Pinpoint the cell where the given text exists, returning its [X, Y] midpoint coordinate. 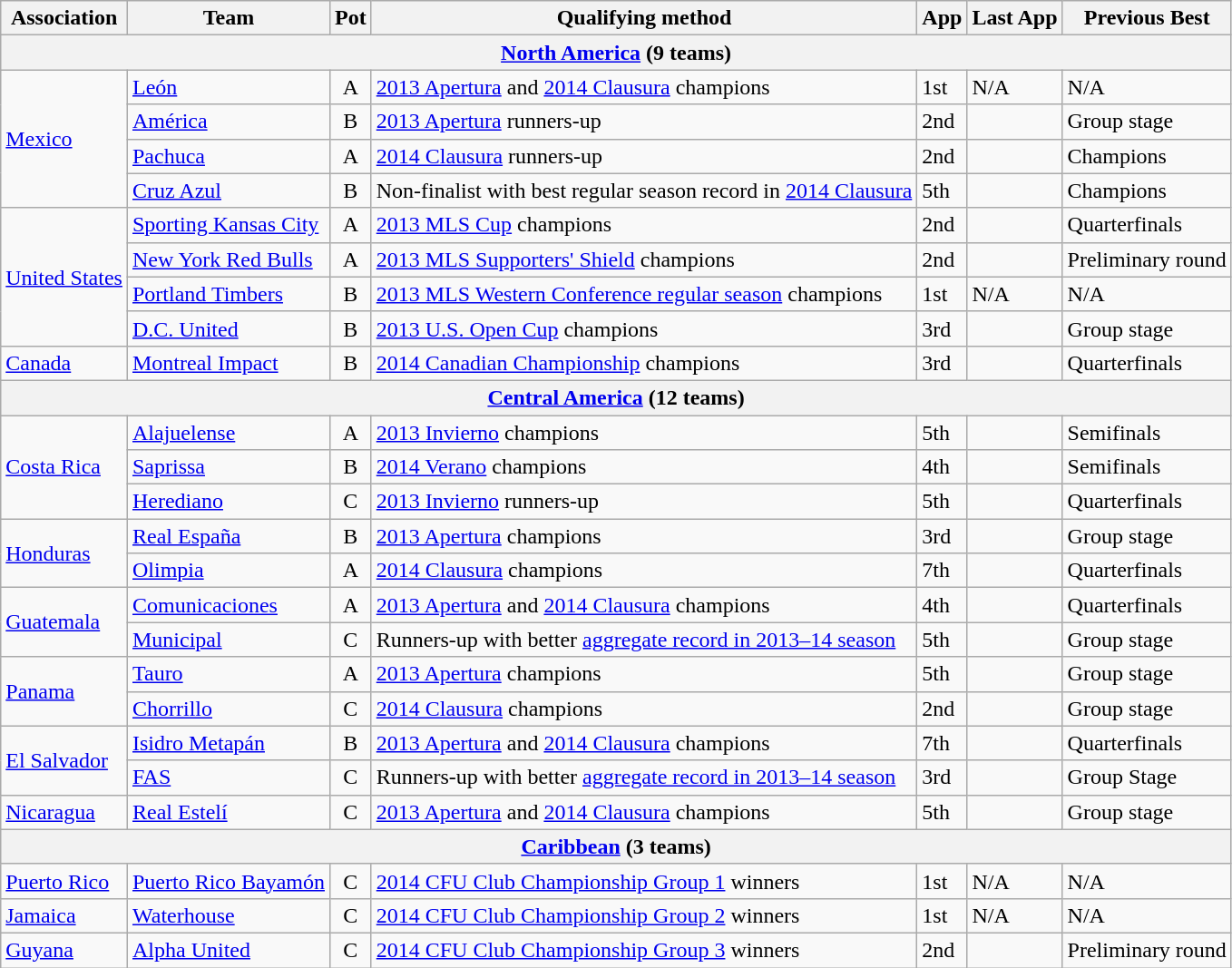
Guyana [64, 950]
2014 Canadian Championship champions [644, 363]
Alajuelense [229, 433]
Waterhouse [229, 915]
Honduras [64, 553]
Caribbean (3 teams) [617, 846]
Pachuca [229, 156]
Panama [64, 691]
2013 MLS Western Conference regular season champions [644, 294]
United States [64, 277]
Alpha United [229, 950]
Puerto Rico Bayamón [229, 881]
Puerto Rico [64, 881]
Team [229, 18]
Portland Timbers [229, 294]
Pot [350, 18]
Herediano [229, 502]
New York Red Bulls [229, 259]
Guatemala [64, 622]
Saprissa [229, 467]
2014 Clausura runners-up [644, 156]
Qualifying method [644, 18]
Previous Best [1147, 18]
Tauro [229, 674]
D.C. United [229, 328]
Sporting Kansas City [229, 225]
Costa Rica [64, 467]
North America (9 teams) [617, 53]
Group Stage [1147, 777]
Central America (12 teams) [617, 397]
Real Estelí [229, 812]
2013 Apertura runners-up [644, 122]
2013 U.S. Open Cup champions [644, 328]
Isidro Metapán [229, 743]
América [229, 122]
2013 MLS Cup champions [644, 225]
2014 CFU Club Championship Group 3 winners [644, 950]
Cruz Azul [229, 191]
León [229, 87]
2013 Invierno runners-up [644, 502]
2014 CFU Club Championship Group 2 winners [644, 915]
2013 Invierno champions [644, 433]
Real España [229, 536]
Canada [64, 363]
Olimpia [229, 571]
Montreal Impact [229, 363]
Comunicaciones [229, 605]
2014 Verano champions [644, 467]
El Salvador [64, 760]
Chorrillo [229, 709]
2013 MLS Supporters' Shield champions [644, 259]
Non-finalist with best regular season record in 2014 Clausura [644, 191]
Mexico [64, 139]
Municipal [229, 640]
Jamaica [64, 915]
Last App [1014, 18]
Association [64, 18]
App [942, 18]
FAS [229, 777]
Nicaragua [64, 812]
2014 CFU Club Championship Group 1 winners [644, 881]
